Return (x, y) of the center of cell containing provided text 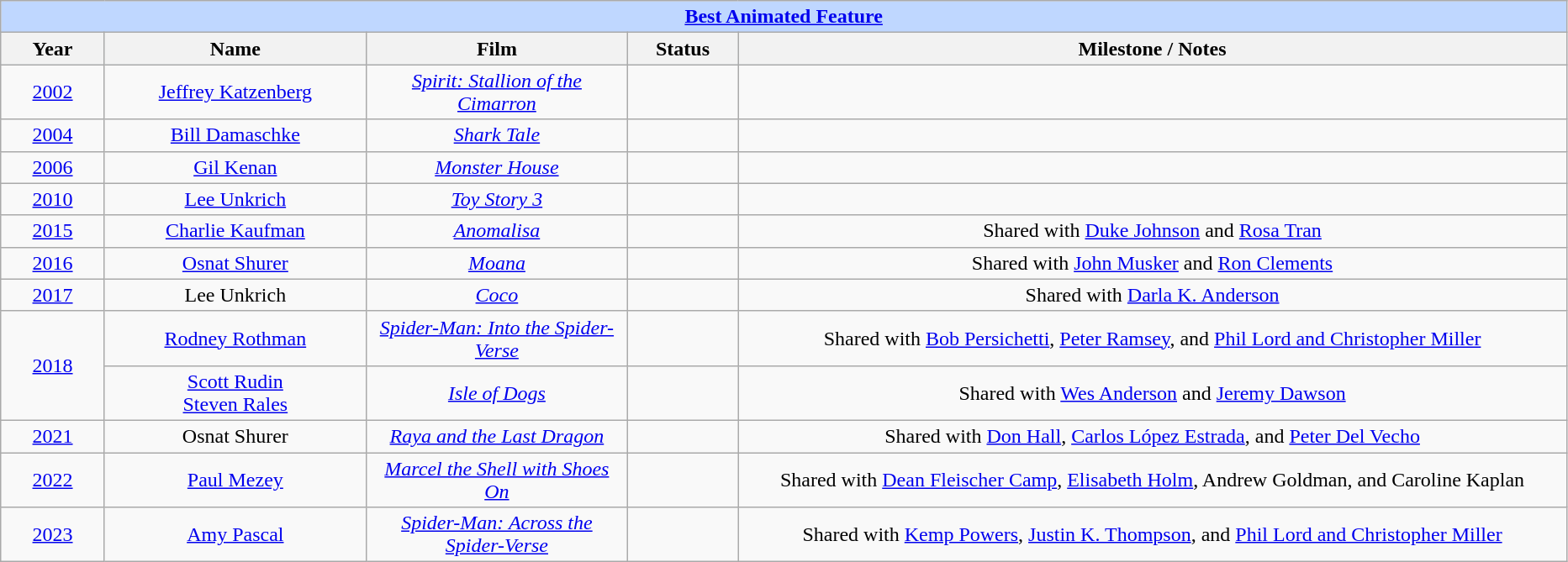
Shared with Duke Johnson and Rosa Tran (1153, 231)
Shared with Kemp Powers, Justin K. Thompson, and Phil Lord and Christopher Miller (1153, 534)
Film (496, 49)
Spider-Man: Into the Spider-Verse (496, 338)
Coco (496, 295)
2006 (53, 167)
Raya and the Last Dragon (496, 436)
Shared with Darla K. Anderson (1153, 295)
2022 (53, 479)
Rodney Rothman (235, 338)
Bill Damaschke (235, 135)
Shared with John Musker and Ron Clements (1153, 263)
Name (235, 49)
Status (683, 49)
Shark Tale (496, 135)
Moana (496, 263)
2010 (53, 199)
2016 (53, 263)
Charlie Kaufman (235, 231)
Monster House (496, 167)
Scott RudinSteven Rales (235, 393)
Best Animated Feature (784, 17)
2004 (53, 135)
2017 (53, 295)
Spider-Man: Across the Spider-Verse (496, 534)
Milestone / Notes (1153, 49)
Shared with Bob Persichetti, Peter Ramsey, and Phil Lord and Christopher Miller (1153, 338)
Shared with Don Hall, Carlos López Estrada, and Peter Del Vecho (1153, 436)
Shared with Dean Fleischer Camp, Elisabeth Holm, Andrew Goldman, and Caroline Kaplan (1153, 479)
Isle of Dogs (496, 393)
Gil Kenan (235, 167)
Paul Mezey (235, 479)
2018 (53, 365)
Marcel the Shell with Shoes On (496, 479)
Toy Story 3 (496, 199)
Anomalisa (496, 231)
2021 (53, 436)
2023 (53, 534)
Spirit: Stallion of the Cimarron (496, 92)
2015 (53, 231)
Jeffrey Katzenberg (235, 92)
2002 (53, 92)
Shared with Wes Anderson and Jeremy Dawson (1153, 393)
Year (53, 49)
Amy Pascal (235, 534)
